Output the (x, y) coordinate of the center of the cell containing the given text.  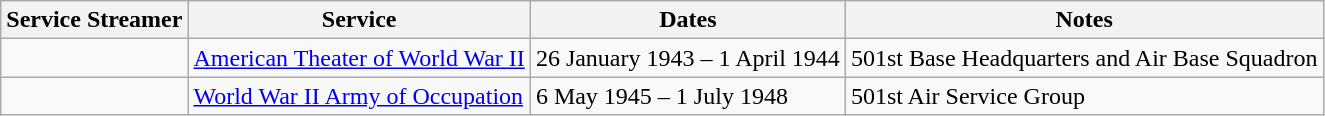
501st Air Service Group (1084, 96)
Service Streamer (94, 20)
501st Base Headquarters and Air Base Squadron (1084, 58)
6 May 1945 – 1 July 1948 (688, 96)
26 January 1943 – 1 April 1944 (688, 58)
Notes (1084, 20)
Service (359, 20)
World War II Army of Occupation (359, 96)
Dates (688, 20)
American Theater of World War II (359, 58)
